Return (X, Y) of the center of cell containing provided text 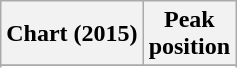
Chart (2015) (72, 34)
Peak position (189, 34)
